Locate the cell with the specified text and output its [x, y] center coordinate. 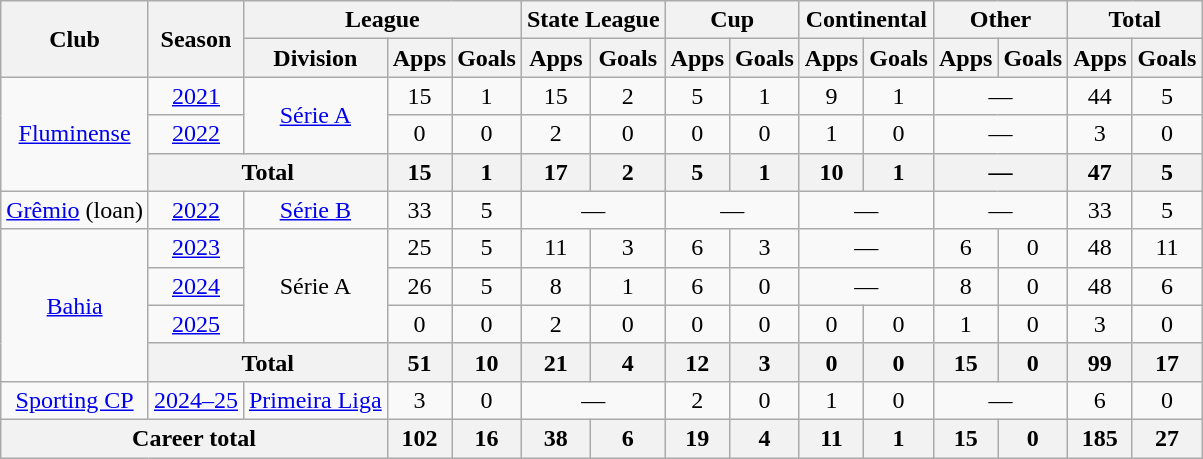
2023 [196, 248]
19 [697, 438]
State League [593, 20]
Sporting CP [75, 400]
Bahia [75, 305]
51 [419, 362]
Career total [194, 438]
Continental [866, 20]
Other [1000, 20]
Grêmio (loan) [75, 210]
Season [196, 39]
Cup [732, 20]
2025 [196, 324]
25 [419, 248]
21 [556, 362]
16 [487, 438]
44 [1100, 96]
2021 [196, 96]
Club [75, 39]
League [382, 20]
38 [556, 438]
Fluminense [75, 134]
9 [831, 96]
27 [1167, 438]
102 [419, 438]
2024–25 [196, 400]
26 [419, 286]
Série B [315, 210]
2024 [196, 286]
Division [315, 58]
Primeira Liga [315, 400]
99 [1100, 362]
47 [1100, 172]
185 [1100, 438]
12 [697, 362]
